Detect which cell encompasses the target text, then output its [x, y] center coordinate. 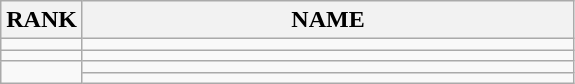
NAME [328, 20]
RANK [42, 20]
